Capture the cell that displays the provided text and extract its [x, y] central coordinate. 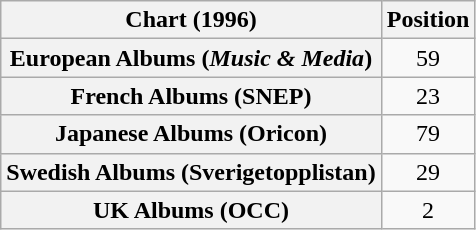
29 [428, 172]
Chart (1996) [191, 20]
59 [428, 58]
79 [428, 134]
Position [428, 20]
Japanese Albums (Oricon) [191, 134]
23 [428, 96]
2 [428, 210]
French Albums (SNEP) [191, 96]
Swedish Albums (Sverigetopplistan) [191, 172]
UK Albums (OCC) [191, 210]
European Albums (Music & Media) [191, 58]
